Extract the [X, Y] coordinate from the center of the cell holding the provided text.  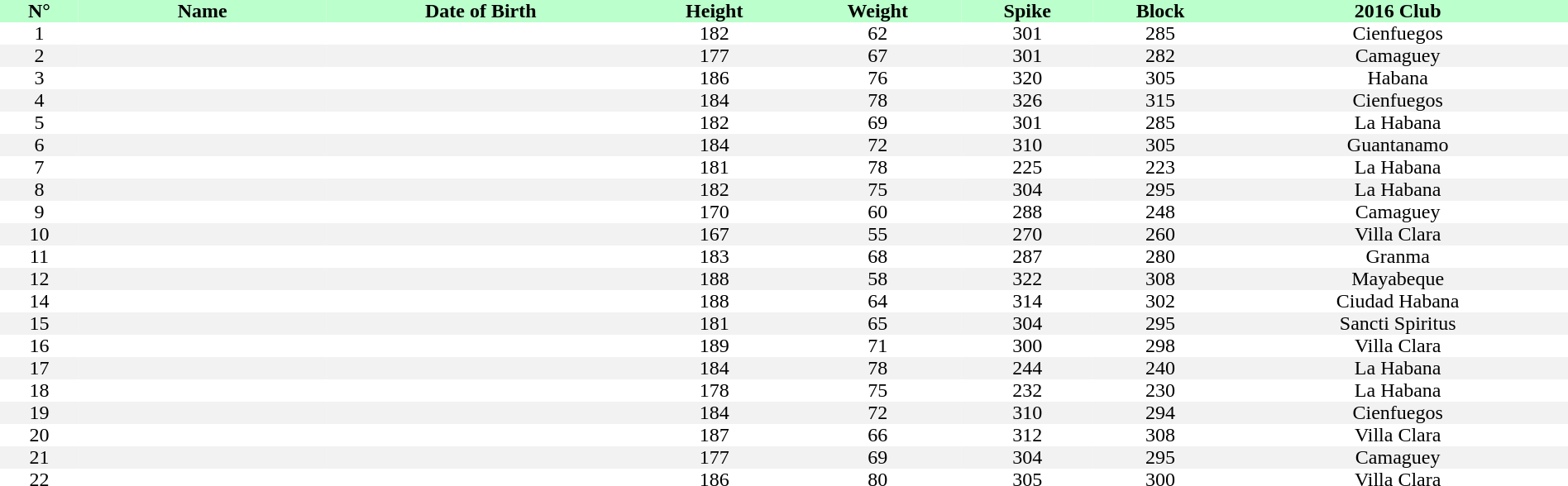
Block [1161, 12]
326 [1027, 101]
11 [40, 256]
64 [878, 301]
67 [878, 56]
76 [878, 78]
60 [878, 212]
3 [40, 78]
302 [1161, 301]
282 [1161, 56]
8 [40, 190]
183 [715, 256]
322 [1027, 279]
223 [1161, 167]
225 [1027, 167]
280 [1161, 256]
12 [40, 279]
2016 Club [1398, 12]
312 [1027, 435]
232 [1027, 390]
18 [40, 390]
189 [715, 345]
7 [40, 167]
16 [40, 345]
65 [878, 324]
294 [1161, 413]
Height [715, 12]
Sancti Spiritus [1398, 324]
Weight [878, 12]
Granma [1398, 256]
287 [1027, 256]
15 [40, 324]
248 [1161, 212]
55 [878, 235]
Name [203, 12]
298 [1161, 345]
62 [878, 33]
260 [1161, 235]
Mayabeque [1398, 279]
71 [878, 345]
Spike [1027, 12]
315 [1161, 101]
240 [1161, 369]
270 [1027, 235]
Ciudad Habana [1398, 301]
170 [715, 212]
17 [40, 369]
Guantanamo [1398, 145]
4 [40, 101]
5 [40, 122]
58 [878, 279]
10 [40, 235]
9 [40, 212]
178 [715, 390]
Date of Birth [481, 12]
2 [40, 56]
19 [40, 413]
68 [878, 256]
20 [40, 435]
244 [1027, 369]
N° [40, 12]
288 [1027, 212]
167 [715, 235]
314 [1027, 301]
66 [878, 435]
1 [40, 33]
21 [40, 458]
230 [1161, 390]
320 [1027, 78]
6 [40, 145]
186 [715, 78]
Habana [1398, 78]
187 [715, 435]
14 [40, 301]
300 [1027, 345]
